Scan for the cell matching the given text and deliver its (x, y) coordinate at center. 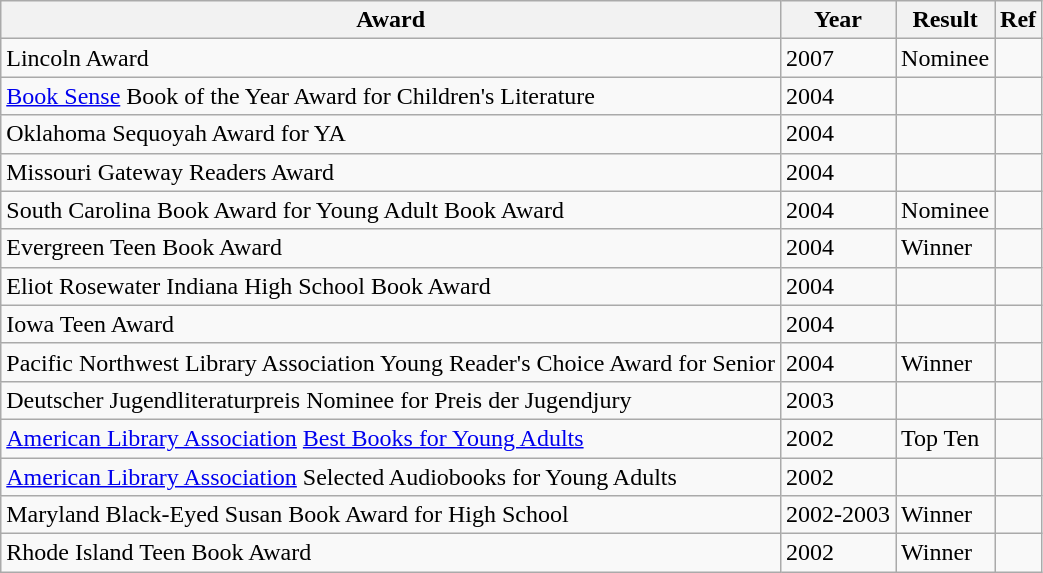
2007 (838, 58)
South Carolina Book Award for Young Adult Book Award (391, 210)
Top Ten (946, 438)
2002-2003 (838, 515)
Year (838, 20)
American Library Association Best Books for Young Adults (391, 438)
Eliot Rosewater Indiana High School Book Award (391, 286)
Rhode Island Teen Book Award (391, 553)
Iowa Teen Award (391, 324)
Oklahoma Sequoyah Award for YA (391, 134)
Book Sense Book of the Year Award for Children's Literature (391, 96)
Award (391, 20)
2003 (838, 400)
Result (946, 20)
Missouri Gateway Readers Award (391, 172)
American Library Association Selected Audiobooks for Young Adults (391, 477)
Deutscher Jugendliteraturpreis Nominee for Preis der Jugendjury (391, 400)
Maryland Black-Eyed Susan Book Award for High School (391, 515)
Evergreen Teen Book Award (391, 248)
Lincoln Award (391, 58)
Ref (1018, 20)
Pacific Northwest Library Association Young Reader's Choice Award for Senior (391, 362)
